Determine the [X, Y] coordinate at the center of the cell enclosing the given text.  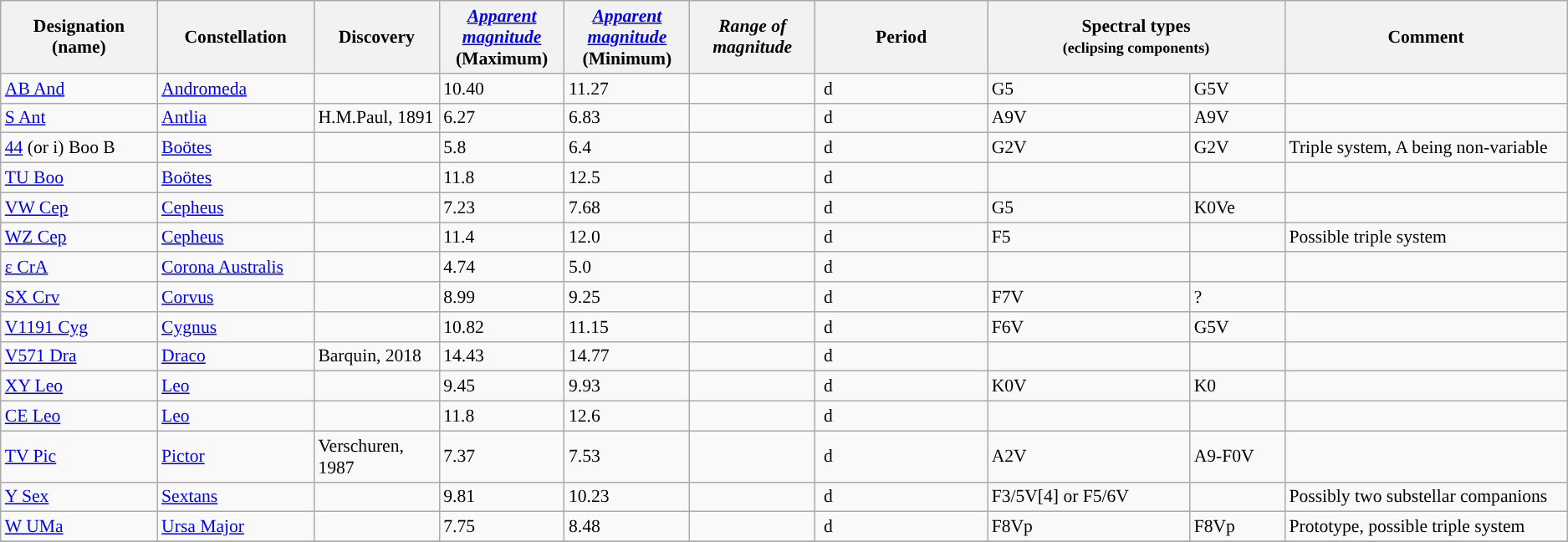
9.93 [627, 386]
A9-F0V [1238, 457]
Verschuren, 1987 [376, 457]
9.25 [627, 297]
K0 [1238, 386]
Andromeda [236, 89]
Triple system, A being non-variable [1425, 148]
F5 [1089, 238]
Range of magnitude [753, 37]
Pictor [236, 457]
12.5 [627, 178]
12.0 [627, 238]
6.83 [627, 118]
8.48 [627, 527]
4.74 [502, 268]
Corvus [236, 297]
Corona Australis [236, 268]
F7V [1089, 297]
SX Crv [79, 297]
K0V [1089, 386]
Antlia [236, 118]
Prototype, possible triple system [1425, 527]
F3/5V[4] or F5/6V [1089, 497]
6.4 [627, 148]
WZ Cep [79, 238]
V571 Dra [79, 356]
7.75 [502, 527]
Ursa Major [236, 527]
11.4 [502, 238]
8.99 [502, 297]
44 (or i) Boo B [79, 148]
V1191 Cyg [79, 327]
A2V [1089, 457]
Apparent magnitude (Minimum) [627, 37]
Cygnus [236, 327]
XY Leo [79, 386]
K0Ve [1238, 207]
7.68 [627, 207]
VW Cep [79, 207]
? [1238, 297]
TV Pic [79, 457]
6.27 [502, 118]
S Ant [79, 118]
Possible triple system [1425, 238]
F6V [1089, 327]
9.81 [502, 497]
Apparent magnitude (Maximum) [502, 37]
Barquin, 2018 [376, 356]
10.40 [502, 89]
12.6 [627, 417]
Period [901, 37]
Draco [236, 356]
W UMa [79, 527]
7.53 [627, 457]
7.37 [502, 457]
Sextans [236, 497]
ε CrA [79, 268]
H.M.Paul, 1891 [376, 118]
Possibly two substellar companions [1425, 497]
7.23 [502, 207]
Designation (name) [79, 37]
14.77 [627, 356]
Discovery [376, 37]
Constellation [236, 37]
11.27 [627, 89]
Comment [1425, 37]
14.43 [502, 356]
5.0 [627, 268]
CE Leo [79, 417]
Spectral types(eclipsing components) [1136, 37]
10.82 [502, 327]
Y Sex [79, 497]
10.23 [627, 497]
11.15 [627, 327]
5.8 [502, 148]
TU Boo [79, 178]
AB And [79, 89]
9.45 [502, 386]
